Pinpoint the cell where the given text exists, returning its (x, y) midpoint coordinate. 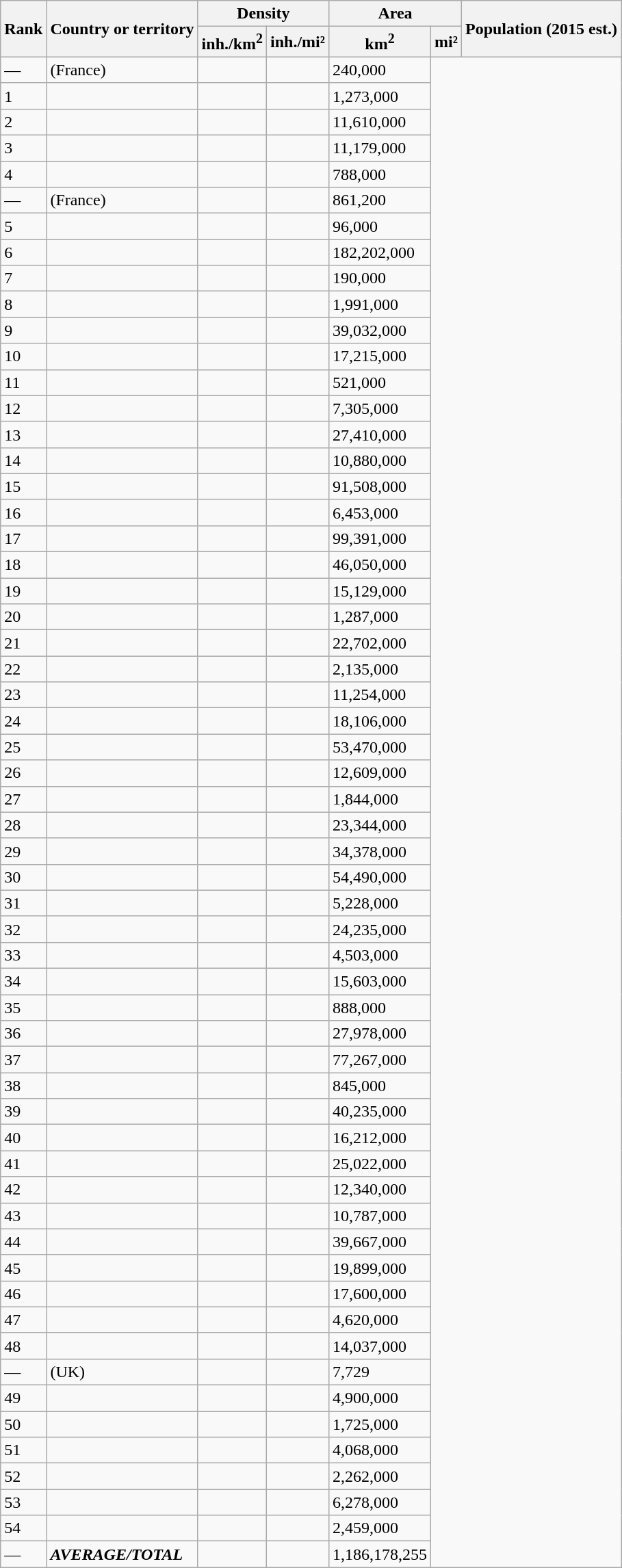
42 (23, 1190)
27,410,000 (379, 434)
45 (23, 1268)
39,667,000 (379, 1242)
28 (23, 825)
54,490,000 (379, 877)
31 (23, 903)
Population (2015 est.) (541, 29)
4 (23, 174)
2,262,000 (379, 1476)
99,391,000 (379, 538)
30 (23, 877)
96,000 (379, 226)
inh./mi² (298, 42)
25,022,000 (379, 1164)
1 (23, 96)
26 (23, 773)
48 (23, 1346)
25 (23, 747)
39,032,000 (379, 330)
53,470,000 (379, 747)
4,503,000 (379, 955)
Area (395, 14)
1,844,000 (379, 799)
52 (23, 1476)
15,129,000 (379, 591)
mi² (446, 42)
19,899,000 (379, 1268)
2,135,000 (379, 669)
521,000 (379, 382)
35 (23, 1008)
27 (23, 799)
16 (23, 512)
29 (23, 851)
23 (23, 695)
182,202,000 (379, 252)
6 (23, 252)
49 (23, 1398)
24,235,000 (379, 929)
8 (23, 304)
39 (23, 1112)
12,609,000 (379, 773)
845,000 (379, 1086)
18,106,000 (379, 721)
4,900,000 (379, 1398)
15,603,000 (379, 982)
10,787,000 (379, 1216)
7,729 (379, 1372)
13 (23, 434)
3 (23, 148)
6,278,000 (379, 1502)
51 (23, 1450)
21 (23, 643)
2,459,000 (379, 1528)
22,702,000 (379, 643)
1,273,000 (379, 96)
24 (23, 721)
40 (23, 1138)
27,978,000 (379, 1034)
46 (23, 1294)
Country or territory (122, 29)
1,725,000 (379, 1424)
46,050,000 (379, 565)
AVERAGE/TOTAL (122, 1554)
7,305,000 (379, 408)
47 (23, 1320)
240,000 (379, 70)
43 (23, 1216)
17,215,000 (379, 356)
11,254,000 (379, 695)
14 (23, 460)
2 (23, 122)
190,000 (379, 278)
10 (23, 356)
22 (23, 669)
34 (23, 982)
km2 (379, 42)
40,235,000 (379, 1112)
5 (23, 226)
861,200 (379, 200)
4,068,000 (379, 1450)
10,880,000 (379, 460)
1,287,000 (379, 617)
53 (23, 1502)
44 (23, 1242)
6,453,000 (379, 512)
19 (23, 591)
41 (23, 1164)
16,212,000 (379, 1138)
33 (23, 955)
34,378,000 (379, 851)
9 (23, 330)
18 (23, 565)
1,186,178,255 (379, 1554)
50 (23, 1424)
7 (23, 278)
Density (263, 14)
788,000 (379, 174)
77,267,000 (379, 1060)
11,179,000 (379, 148)
1,991,000 (379, 304)
12 (23, 408)
(UK) (122, 1372)
32 (23, 929)
20 (23, 617)
36 (23, 1034)
11,610,000 (379, 122)
5,228,000 (379, 903)
4,620,000 (379, 1320)
17,600,000 (379, 1294)
23,344,000 (379, 825)
11 (23, 382)
17 (23, 538)
14,037,000 (379, 1346)
12,340,000 (379, 1190)
37 (23, 1060)
54 (23, 1528)
inh./km2 (232, 42)
38 (23, 1086)
15 (23, 486)
Rank (23, 29)
888,000 (379, 1008)
91,508,000 (379, 486)
